Provide the (x, y) coordinate of the cell's center where the given text is located.  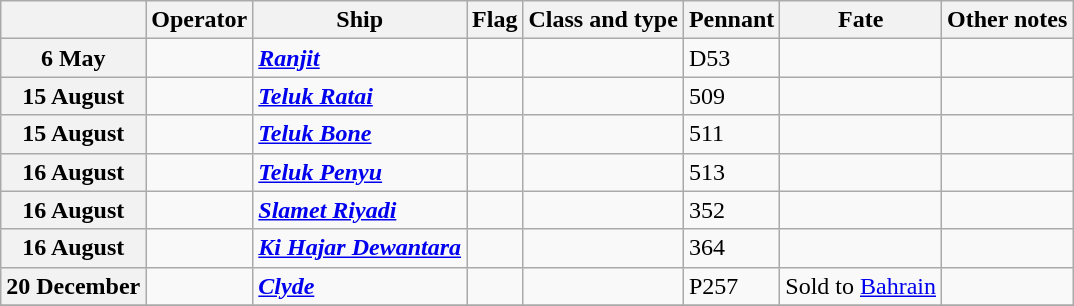
364 (731, 248)
Teluk Penyu (360, 172)
Class and type (603, 20)
Clyde (360, 286)
6 May (74, 58)
P257 (731, 286)
Ki Hajar Dewantara (360, 248)
Flag (495, 20)
513 (731, 172)
509 (731, 96)
Ranjit (360, 58)
511 (731, 134)
20 December (74, 286)
Fate (861, 20)
Pennant (731, 20)
Other notes (1008, 20)
Teluk Ratai (360, 96)
352 (731, 210)
Slamet Riyadi (360, 210)
Teluk Bone (360, 134)
Ship (360, 20)
D53 (731, 58)
Sold to Bahrain (861, 286)
Operator (200, 20)
